Detect which cell encompasses the target text, then output its [X, Y] center coordinate. 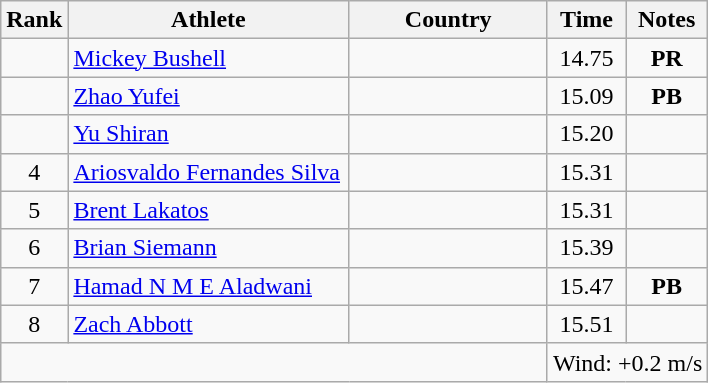
14.75 [586, 58]
Yu Shiran [208, 134]
Time [586, 20]
15.51 [586, 324]
Hamad N M E Aladwani [208, 286]
Brent Lakatos [208, 210]
PR [667, 58]
4 [34, 172]
15.47 [586, 286]
15.39 [586, 248]
6 [34, 248]
7 [34, 286]
8 [34, 324]
Wind: +0.2 m/s [627, 362]
Country [448, 20]
Athlete [208, 20]
Rank [34, 20]
15.09 [586, 96]
Zhao Yufei [208, 96]
15.20 [586, 134]
Notes [667, 20]
5 [34, 210]
Mickey Bushell [208, 58]
Brian Siemann [208, 248]
Zach Abbott [208, 324]
Ariosvaldo Fernandes Silva [208, 172]
